Detect which cell encompasses the target text, then output its (X, Y) center coordinate. 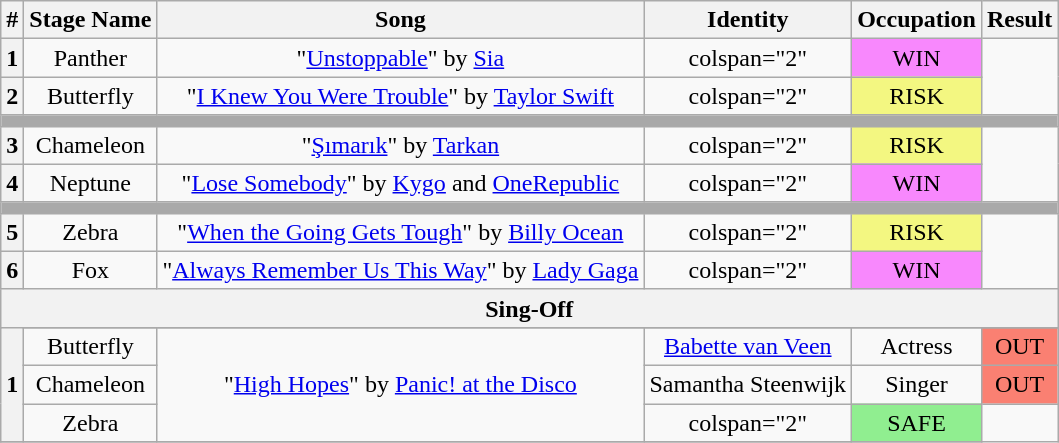
Occupation (917, 20)
Song (400, 20)
5 (12, 232)
4 (12, 183)
2 (12, 96)
Result (1019, 20)
# (12, 20)
Fox (90, 270)
Babette van Veen (748, 346)
"I Knew You Were Trouble" by Taylor Swift (400, 96)
SAFE (917, 423)
Panther (90, 58)
"Always Remember Us This Way" by Lady Gaga (400, 270)
Identity (748, 20)
Actress (917, 346)
Stage Name (90, 20)
Sing-Off (530, 308)
Singer (917, 384)
"When the Going Gets Tough" by Billy Ocean (400, 232)
3 (12, 145)
"Lose Somebody" by Kygo and OneRepublic (400, 183)
Neptune (90, 183)
"Unstoppable" by Sia (400, 58)
Samantha Steenwijk (748, 384)
"Şımarık" by Tarkan (400, 145)
6 (12, 270)
"High Hopes" by Panic! at the Disco (400, 384)
